Identify which cell holds the provided text, then report its [X, Y] central coordinate. 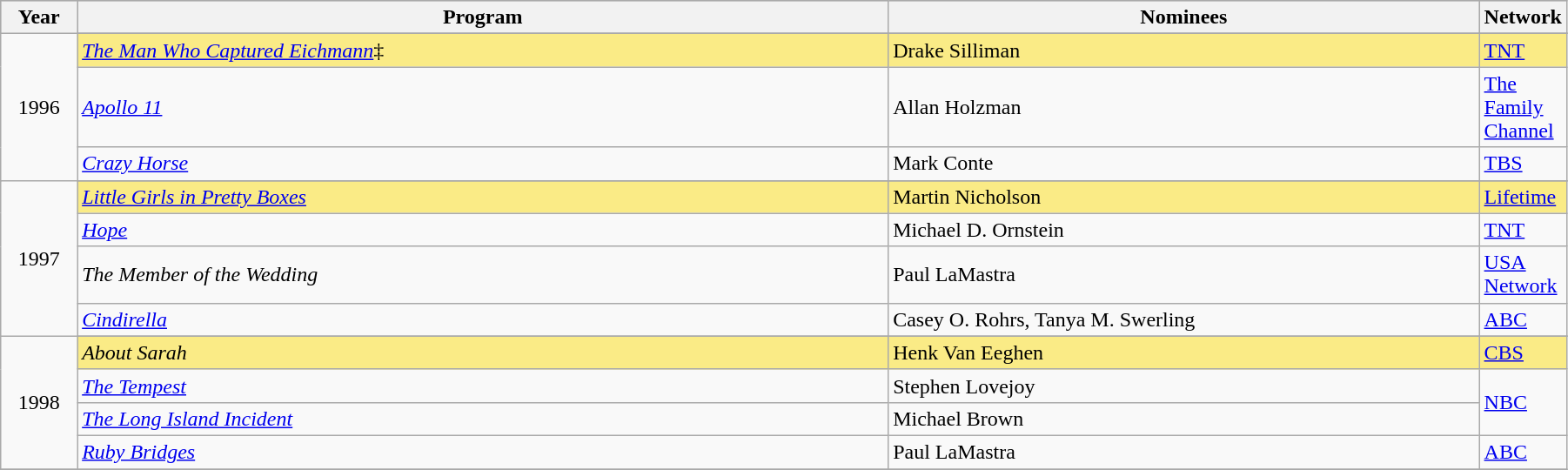
The Member of the Wedding [483, 275]
Michael Brown [1183, 419]
CBS [1523, 352]
Allan Holzman [1183, 107]
Cindirella [483, 319]
Nominees [1183, 17]
Martin Nicholson [1183, 197]
Casey O. Rohrs, Tanya M. Swerling [1183, 319]
TBS [1523, 164]
1998 [39, 402]
1996 [39, 107]
Henk Van Eeghen [1183, 352]
The Tempest [483, 386]
Mark Conte [1183, 164]
Crazy Horse [483, 164]
Year [39, 17]
Stephen Lovejoy [1183, 386]
About Sarah [483, 352]
The Family Channel [1523, 107]
The Man Who Captured Eichmann‡ [483, 50]
1997 [39, 258]
Drake Silliman [1183, 50]
Hope [483, 230]
USA Network [1523, 275]
Apollo 11 [483, 107]
Ruby Bridges [483, 452]
Program [483, 17]
Michael D. Ornstein [1183, 230]
NBC [1523, 402]
Little Girls in Pretty Boxes [483, 197]
Lifetime [1523, 197]
Network [1523, 17]
The Long Island Incident [483, 419]
